Identify which cell holds the provided text, then report its [x, y] central coordinate. 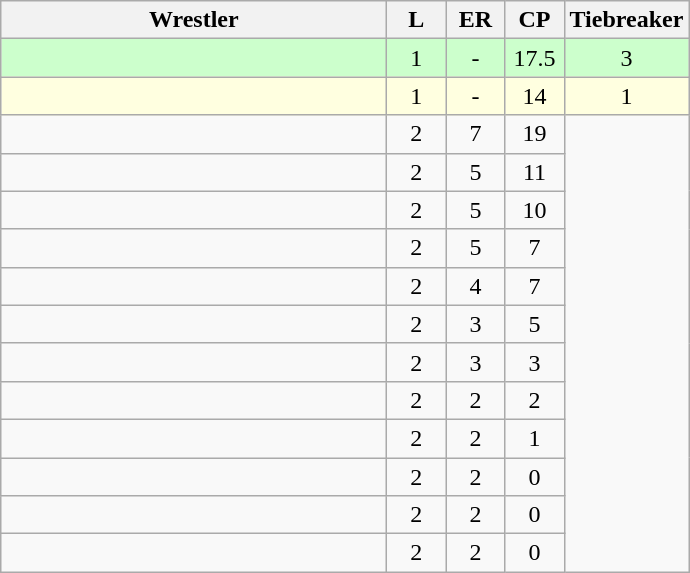
10 [534, 210]
Tiebreaker [626, 20]
11 [534, 172]
19 [534, 134]
17.5 [534, 58]
Wrestler [194, 20]
CP [534, 20]
ER [476, 20]
14 [534, 96]
L [416, 20]
4 [476, 286]
